Extract the (x, y) coordinate from the center of the cell holding the provided text.  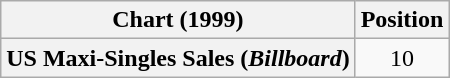
Position (402, 20)
10 (402, 58)
US Maxi-Singles Sales (Billboard) (178, 58)
Chart (1999) (178, 20)
